Identify which cell holds the provided text, then report its (X, Y) central coordinate. 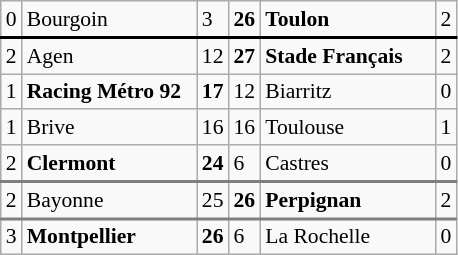
Brive (110, 128)
Clermont (110, 163)
Biarritz (348, 92)
Toulon (348, 19)
Agen (110, 56)
27 (245, 56)
Montpellier (110, 237)
Bourgoin (110, 19)
Toulouse (348, 128)
Castres (348, 163)
La Rochelle (348, 237)
Bayonne (110, 200)
Stade Français (348, 56)
25 (213, 200)
Racing Métro 92 (110, 92)
Perpignan (348, 200)
24 (213, 163)
17 (213, 92)
